Locate the cell with the specified text and output its (X, Y) center coordinate. 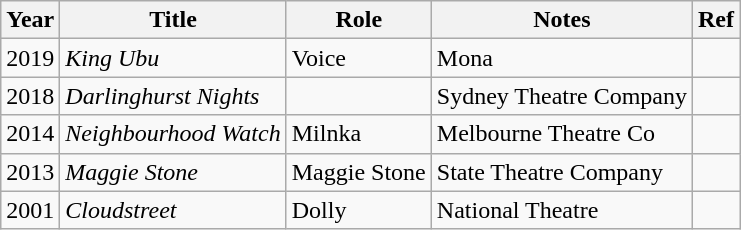
Title (173, 20)
2018 (30, 96)
2019 (30, 58)
Mona (562, 58)
King Ubu (173, 58)
State Theatre Company (562, 172)
Milnka (358, 134)
Notes (562, 20)
Dolly (358, 210)
Ref (716, 20)
Voice (358, 58)
National Theatre (562, 210)
2014 (30, 134)
Cloudstreet (173, 210)
Neighbourhood Watch (173, 134)
Sydney Theatre Company (562, 96)
Role (358, 20)
Year (30, 20)
2001 (30, 210)
2013 (30, 172)
Darlinghurst Nights (173, 96)
Melbourne Theatre Co (562, 134)
